Identify which cell holds the provided text, then report its [X, Y] central coordinate. 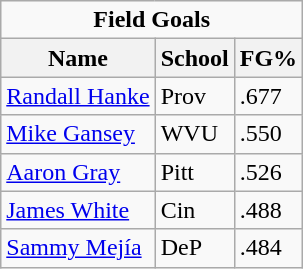
.488 [268, 210]
Name [78, 58]
.550 [268, 134]
School [194, 58]
Randall Hanke [78, 96]
WVU [194, 134]
.484 [268, 248]
James White [78, 210]
Aaron Gray [78, 172]
.526 [268, 172]
Sammy Mejía [78, 248]
FG% [268, 58]
Cin [194, 210]
Mike Gansey [78, 134]
Pitt [194, 172]
.677 [268, 96]
Prov [194, 96]
DeP [194, 248]
Field Goals [152, 20]
